Return the (X, Y) coordinate for the center point of the cell that contains the specified text.  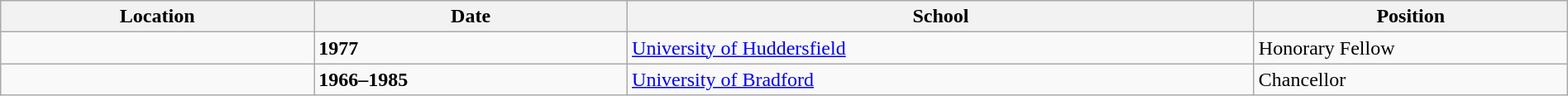
Location (157, 17)
1966–1985 (471, 79)
University of Huddersfield (941, 48)
Honorary Fellow (1411, 48)
Date (471, 17)
School (941, 17)
Chancellor (1411, 79)
Position (1411, 17)
University of Bradford (941, 79)
1977 (471, 48)
